Detect which cell encompasses the target text, then output its (x, y) center coordinate. 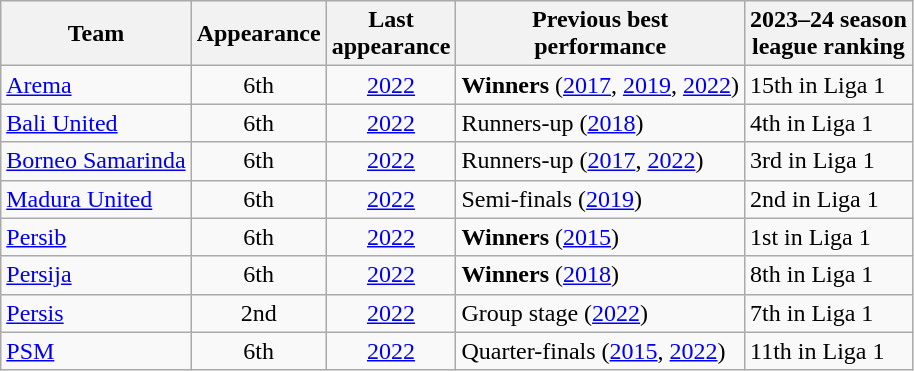
Previous bestperformance (600, 34)
2nd in Liga 1 (829, 199)
Group stage (2022) (600, 313)
Bali United (96, 123)
Borneo Samarinda (96, 161)
Semi-finals (2019) (600, 199)
Runners-up (2017, 2022) (600, 161)
Winners (2015) (600, 237)
PSM (96, 351)
Persib (96, 237)
Persija (96, 275)
8th in Liga 1 (829, 275)
15th in Liga 1 (829, 85)
Appearance (258, 34)
4th in Liga 1 (829, 123)
7th in Liga 1 (829, 313)
1st in Liga 1 (829, 237)
Team (96, 34)
Winners (2017, 2019, 2022) (600, 85)
2nd (258, 313)
11th in Liga 1 (829, 351)
Persis (96, 313)
Lastappearance (391, 34)
Arema (96, 85)
Winners (2018) (600, 275)
2023–24 seasonleague ranking (829, 34)
Madura United (96, 199)
Runners-up (2018) (600, 123)
Quarter-finals (2015, 2022) (600, 351)
3rd in Liga 1 (829, 161)
